Locate the cell with the specified text and output its (x, y) center coordinate. 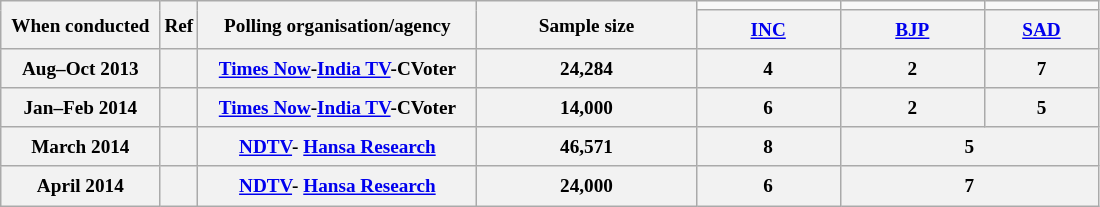
46,571 (586, 146)
Sample size (586, 25)
INC (768, 30)
Ref (179, 25)
Polling organisation/agency (338, 25)
When conducted (80, 25)
24,000 (586, 186)
SAD (1041, 30)
Aug–Oct 2013 (80, 68)
8 (768, 146)
BJP (912, 30)
14,000 (586, 108)
24,284 (586, 68)
4 (768, 68)
Jan–Feb 2014 (80, 108)
March 2014 (80, 146)
April 2014 (80, 186)
